Return the [x, y] coordinate for the center point of the cell that contains the specified text.  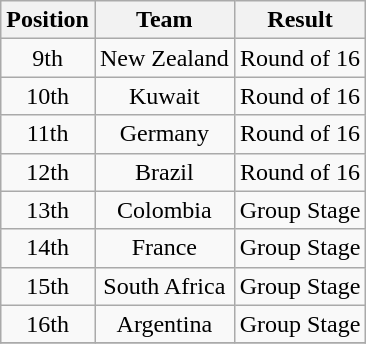
Position [48, 20]
9th [48, 58]
Colombia [164, 210]
New Zealand [164, 58]
Germany [164, 134]
13th [48, 210]
10th [48, 96]
Kuwait [164, 96]
11th [48, 134]
Argentina [164, 324]
France [164, 248]
Team [164, 20]
12th [48, 172]
Brazil [164, 172]
Result [300, 20]
15th [48, 286]
South Africa [164, 286]
14th [48, 248]
16th [48, 324]
